Return (X, Y) of the center of cell containing provided text 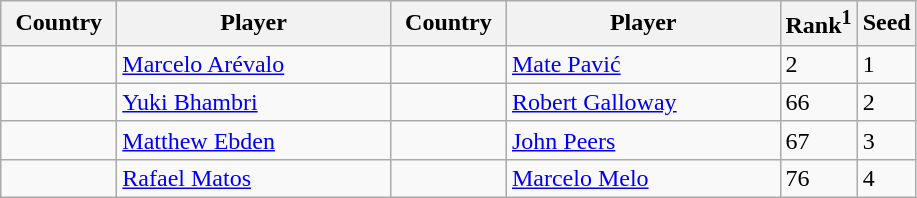
Mate Pavić (643, 64)
Yuki Bhambri (254, 102)
Marcelo Melo (643, 178)
4 (886, 178)
John Peers (643, 140)
Rank1 (818, 24)
Rafael Matos (254, 178)
76 (818, 178)
Seed (886, 24)
1 (886, 64)
Matthew Ebden (254, 140)
Marcelo Arévalo (254, 64)
66 (818, 102)
Robert Galloway (643, 102)
67 (818, 140)
3 (886, 140)
